Pinpoint the cell where the given text exists, returning its (X, Y) midpoint coordinate. 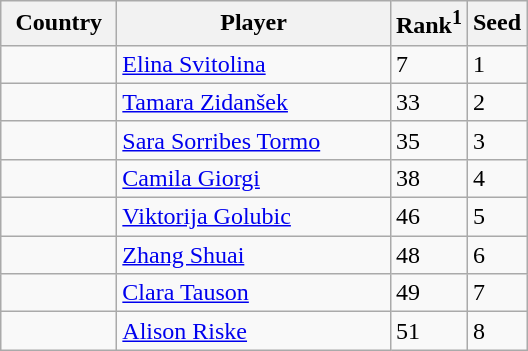
Seed (496, 24)
5 (496, 217)
38 (428, 178)
Elina Svitolina (254, 64)
Alison Riske (254, 331)
1 (496, 64)
35 (428, 140)
49 (428, 293)
51 (428, 331)
Tamara Zidanšek (254, 102)
4 (496, 178)
Country (59, 24)
33 (428, 102)
Zhang Shuai (254, 255)
Camila Giorgi (254, 178)
Player (254, 24)
48 (428, 255)
46 (428, 217)
Clara Tauson (254, 293)
2 (496, 102)
8 (496, 331)
6 (496, 255)
Viktorija Golubic (254, 217)
3 (496, 140)
Sara Sorribes Tormo (254, 140)
Rank1 (428, 24)
